Return [x, y] of the center of cell containing provided text 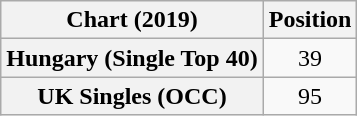
Chart (2019) [132, 20]
Hungary (Single Top 40) [132, 58]
39 [310, 58]
UK Singles (OCC) [132, 96]
Position [310, 20]
95 [310, 96]
